Determine the [x, y] coordinate at the center of the cell enclosing the given text.  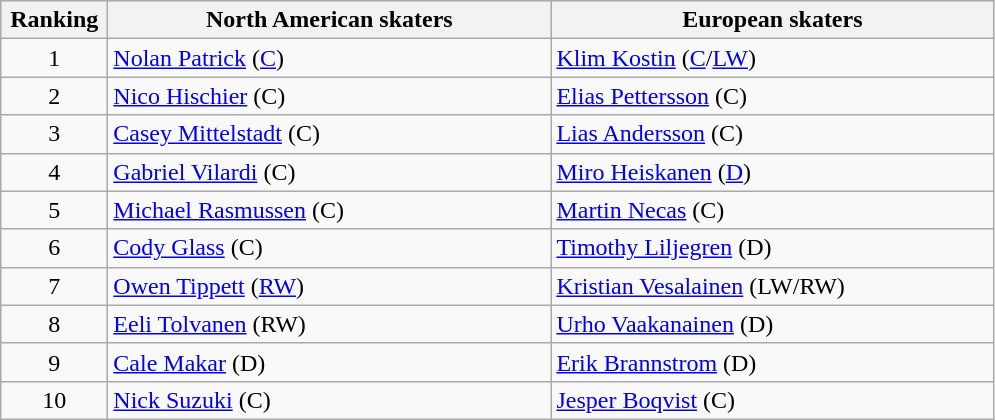
Owen Tippett (RW) [330, 286]
European skaters [772, 20]
Gabriel Vilardi (C) [330, 172]
Cale Makar (D) [330, 362]
Michael Rasmussen (C) [330, 210]
10 [54, 400]
Miro Heiskanen (D) [772, 172]
Nolan Patrick (C) [330, 58]
6 [54, 248]
Nico Hischier (C) [330, 96]
Timothy Liljegren (D) [772, 248]
Ranking [54, 20]
7 [54, 286]
5 [54, 210]
Casey Mittelstadt (C) [330, 134]
Jesper Boqvist (C) [772, 400]
9 [54, 362]
Erik Brannstrom (D) [772, 362]
Lias Andersson (C) [772, 134]
Klim Kostin (C/LW) [772, 58]
Elias Pettersson (C) [772, 96]
8 [54, 324]
3 [54, 134]
1 [54, 58]
Cody Glass (C) [330, 248]
4 [54, 172]
Martin Necas (C) [772, 210]
Kristian Vesalainen (LW/RW) [772, 286]
Eeli Tolvanen (RW) [330, 324]
2 [54, 96]
Urho Vaakanainen (D) [772, 324]
North American skaters [330, 20]
Nick Suzuki (C) [330, 400]
